Search for the cell housing the specified text and yield its [X, Y] center coordinate. 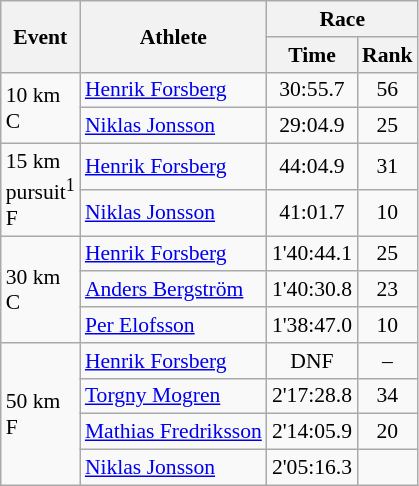
1'40:30.8 [312, 290]
1'38:47.0 [312, 325]
– [388, 361]
29:04.9 [312, 126]
31 [388, 167]
44:04.9 [312, 167]
Per Elofsson [174, 325]
20 [388, 432]
15 km pursuit1 F [40, 190]
Race [342, 19]
Anders Bergström [174, 290]
Athlete [174, 36]
30:55.7 [312, 90]
Event [40, 36]
2'05:16.3 [312, 468]
Rank [388, 55]
30 km C [40, 290]
34 [388, 396]
23 [388, 290]
1'40:44.1 [312, 254]
2'14:05.9 [312, 432]
56 [388, 90]
DNF [312, 361]
10 km C [40, 108]
41:01.7 [312, 213]
50 km F [40, 414]
2'17:28.8 [312, 396]
Torgny Mogren [174, 396]
Mathias Fredriksson [174, 432]
Time [312, 55]
